Capture the cell that displays the provided text and extract its [x, y] central coordinate. 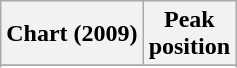
Chart (2009) [72, 34]
Peakposition [189, 34]
